Return the [X, Y] coordinate for the center point of the cell that contains the specified text.  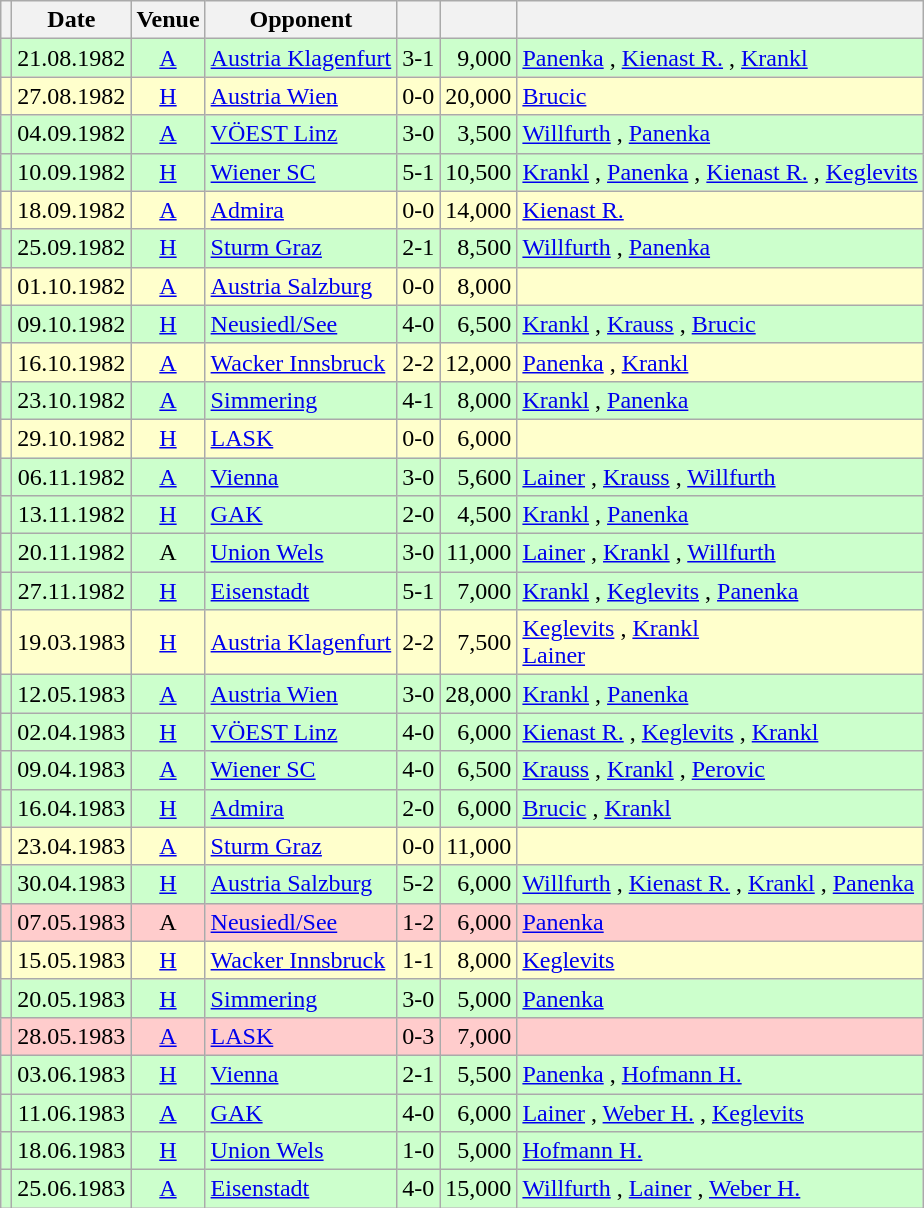
1-2 [418, 922]
10.09.1982 [72, 172]
15.05.1983 [72, 960]
Brucic [720, 96]
8,500 [478, 248]
Lainer , Krauss , Willfurth [720, 477]
Panenka , Krankl [720, 362]
04.09.1982 [72, 134]
21.08.1982 [72, 58]
27.08.1982 [72, 96]
09.04.1983 [72, 770]
20.05.1983 [72, 998]
Panenka , Kienast R. , Krankl [720, 58]
25.09.1982 [72, 248]
Keglevits [720, 960]
Kienast R. , Keglevits , Krankl [720, 732]
11.06.1983 [72, 1113]
9,000 [478, 58]
28,000 [478, 694]
06.11.1982 [72, 477]
12,000 [478, 362]
Venue [168, 20]
03.06.1983 [72, 1074]
Panenka , Hofmann H. [720, 1074]
23.04.1983 [72, 846]
Kienast R. [720, 210]
1-1 [418, 960]
23.10.1982 [72, 400]
10,500 [478, 172]
29.10.1982 [72, 438]
18.06.1983 [72, 1151]
Brucic , Krankl [720, 808]
4,500 [478, 515]
25.06.1983 [72, 1189]
5,500 [478, 1074]
18.09.1982 [72, 210]
09.10.1982 [72, 324]
13.11.1982 [72, 515]
Willfurth , Lainer , Weber H. [720, 1189]
3-1 [418, 58]
5,600 [478, 477]
30.04.1983 [72, 884]
12.05.1983 [72, 694]
02.04.1983 [72, 732]
14,000 [478, 210]
7,500 [478, 642]
20,000 [478, 96]
01.10.1982 [72, 286]
Krauss , Krankl , Perovic [720, 770]
Krankl , Panenka , Kienast R. , Keglevits [720, 172]
27.11.1982 [72, 591]
5-2 [418, 884]
16.04.1983 [72, 808]
19.03.1983 [72, 642]
Keglevits , Krankl Lainer [720, 642]
Krankl , Krauss , Brucic [720, 324]
Lainer , Weber H. , Keglevits [720, 1113]
20.11.1982 [72, 553]
Hofmann H. [720, 1151]
1-0 [418, 1151]
0-3 [418, 1036]
Opponent [301, 20]
28.05.1983 [72, 1036]
15,000 [478, 1189]
3,500 [478, 134]
16.10.1982 [72, 362]
07.05.1983 [72, 922]
Lainer , Krankl , Willfurth [720, 553]
Date [72, 20]
4-1 [418, 400]
Krankl , Keglevits , Panenka [720, 591]
Willfurth , Kienast R. , Krankl , Panenka [720, 884]
